From the cell containing the given text, extract its center point as (x, y) coordinate. 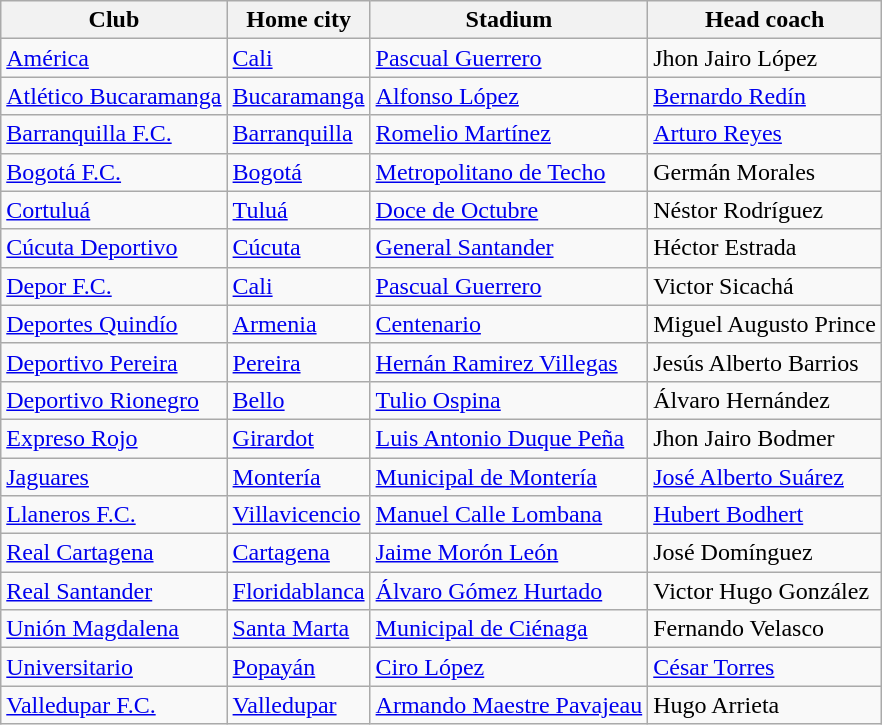
Bogotá F.C. (114, 172)
Álvaro Hernández (765, 400)
Jesús Alberto Barrios (765, 362)
Victor Sicachá (765, 286)
Armenia (298, 324)
Girardot (298, 438)
Bogotá (298, 172)
Bello (298, 400)
Armando Maestre Pavajeau (509, 705)
Cortuluá (114, 210)
Héctor Estrada (765, 248)
Fernando Velasco (765, 629)
General Santander (509, 248)
Real Cartagena (114, 553)
Álvaro Gómez Hurtado (509, 591)
Deportivo Pereira (114, 362)
Deportes Quindío (114, 324)
Néstor Rodríguez (765, 210)
Montería (298, 477)
Expreso Rojo (114, 438)
Luis Antonio Duque Peña (509, 438)
Hubert Bodhert (765, 515)
Unión Magdalena (114, 629)
Jaguares (114, 477)
Bernardo Redín (765, 96)
José Alberto Suárez (765, 477)
América (114, 58)
Jhon Jairo López (765, 58)
Barranquilla (298, 134)
Barranquilla F.C. (114, 134)
Atlético Bucaramanga (114, 96)
Hernán Ramirez Villegas (509, 362)
Stadium (509, 20)
Municipal de Montería (509, 477)
Bucaramanga (298, 96)
Universitario (114, 667)
Floridablanca (298, 591)
Germán Morales (765, 172)
Tulio Ospina (509, 400)
Hugo Arrieta (765, 705)
Real Santander (114, 591)
Club (114, 20)
Tuluá (298, 210)
Metropolitano de Techo (509, 172)
Llaneros F.C. (114, 515)
Miguel Augusto Prince (765, 324)
Valledupar (298, 705)
Arturo Reyes (765, 134)
Deportivo Rionegro (114, 400)
Jaime Morón León (509, 553)
Alfonso López (509, 96)
Cartagena (298, 553)
Romelio Martínez (509, 134)
Victor Hugo González (765, 591)
Ciro López (509, 667)
Villavicencio (298, 515)
César Torres (765, 667)
Doce de Octubre (509, 210)
José Domínguez (765, 553)
Cúcuta Deportivo (114, 248)
Valledupar F.C. (114, 705)
Pereira (298, 362)
Santa Marta (298, 629)
Municipal de Ciénaga (509, 629)
Head coach (765, 20)
Cúcuta (298, 248)
Jhon Jairo Bodmer (765, 438)
Home city (298, 20)
Popayán (298, 667)
Centenario (509, 324)
Depor F.C. (114, 286)
Manuel Calle Lombana (509, 515)
